Locate the cell with the specified text and output its (x, y) center coordinate. 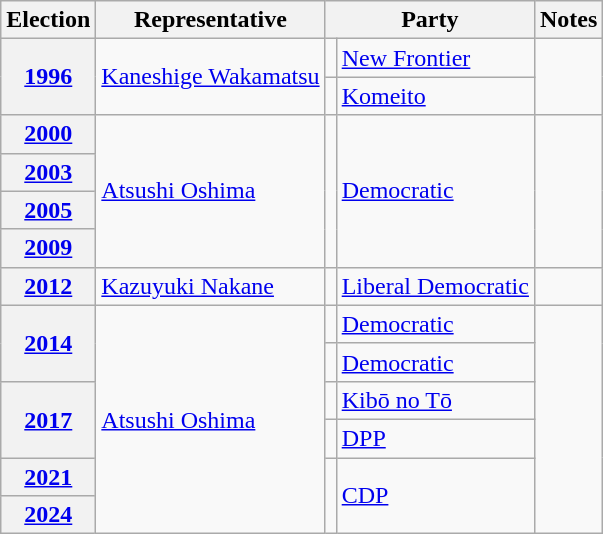
Notes (568, 20)
2005 (48, 210)
2009 (48, 248)
Election (48, 20)
Kibō no Tō (435, 400)
2012 (48, 286)
2024 (48, 515)
Kazuyuki Nakane (210, 286)
Liberal Democratic (435, 286)
2014 (48, 343)
2017 (48, 419)
New Frontier (435, 58)
DPP (435, 438)
2003 (48, 172)
2021 (48, 477)
Party (430, 20)
Komeito (435, 96)
2000 (48, 134)
Representative (210, 20)
Kaneshige Wakamatsu (210, 77)
CDP (435, 496)
1996 (48, 77)
